Determine the (X, Y) coordinate at the center of the cell enclosing the given text.  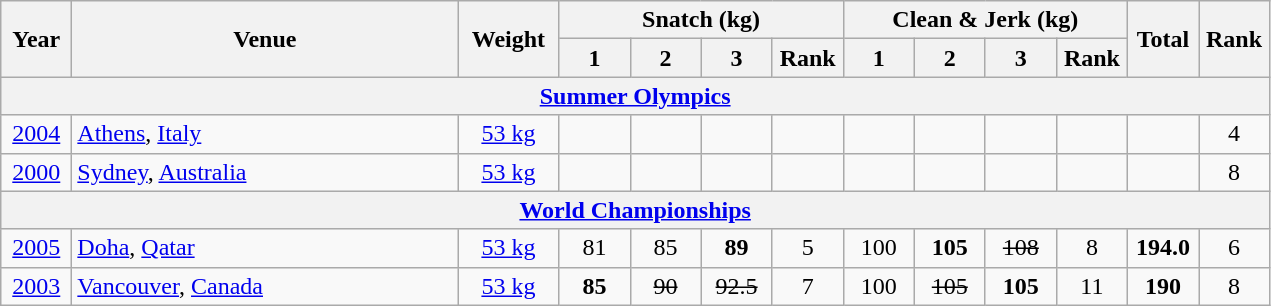
4 (1234, 134)
Weight (508, 39)
2003 (36, 286)
Total (1162, 39)
Venue (265, 39)
7 (808, 286)
11 (1092, 286)
Year (36, 39)
190 (1162, 286)
81 (594, 248)
Clean & Jerk (kg) (985, 20)
108 (1020, 248)
Doha, Qatar (265, 248)
Athens, Italy (265, 134)
World Championships (636, 210)
5 (808, 248)
90 (666, 286)
Summer Olympics (636, 96)
Vancouver, Canada (265, 286)
92.5 (736, 286)
89 (736, 248)
Sydney, Australia (265, 172)
2000 (36, 172)
194.0 (1162, 248)
Snatch (kg) (701, 20)
2004 (36, 134)
2005 (36, 248)
6 (1234, 248)
